From the cell containing the given text, extract its center point as [x, y] coordinate. 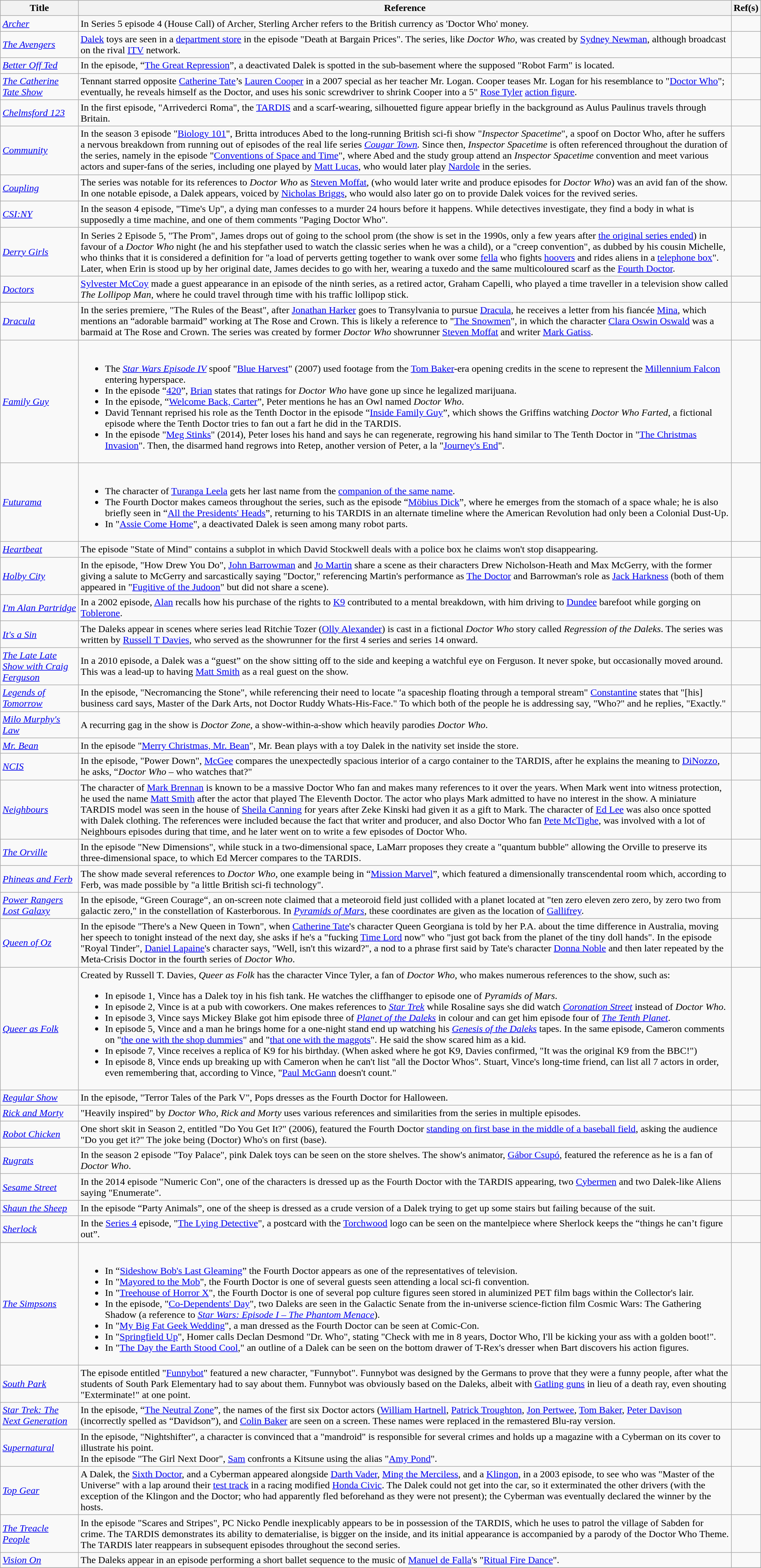
Sherlock [39, 1229]
The Avengers [39, 45]
Better Off Ted [39, 65]
Reference [405, 8]
Holby City [39, 576]
"Heavily inspired" by Doctor Who, Rick and Morty uses various references and similarities from the series in multiple episodes. [405, 1113]
Neighbours [39, 809]
Shaun the Sheep [39, 1208]
The episode "State of Mind" contains a subplot in which David Stockwell deals with a police box he claims won't stop disappearing. [405, 550]
Rugrats [39, 1161]
Top Gear [39, 1490]
Queen of Oz [39, 943]
The Treacle People [39, 1533]
The Late Late Show with Craig Ferguson [39, 666]
Community [39, 150]
Legends of Tomorrow [39, 698]
Title [39, 8]
The Simpsons [39, 1304]
I'm Alan Partridge [39, 608]
Rick and Morty [39, 1113]
In the episode, “The Great Repression”, a deactivated Dalek is spotted in the sub-basement where the supposed "Robot Farm" is located. [405, 65]
Futurama [39, 502]
Regular Show [39, 1098]
Milo Murphy's Law [39, 725]
Heartbeat [39, 550]
Sesame Street [39, 1187]
The Catherine Tate Show [39, 86]
Archer [39, 24]
It's a Sin [39, 635]
Chelmsford 123 [39, 113]
In the episode, "Terror Tales of the Park V", Pops dresses as the Fourth Doctor for Halloween. [405, 1098]
Robot Chicken [39, 1134]
Power Rangers Lost Galaxy [39, 905]
Dracula [39, 321]
In the episode "Merry Christmas, Mr. Bean", Mr. Bean plays with a toy Dalek in the nativity set inside the store. [405, 746]
South Park [39, 1384]
A recurring gag in the show is Doctor Zone, a show-within-a-show which heavily parodies Doctor Who. [405, 725]
Vision On [39, 1560]
The Daleks appear in an episode performing a short ballet sequence to the music of Manuel de Falla's "Ritual Fire Dance". [405, 1560]
The Orville [39, 853]
Family Guy [39, 401]
CSI:NY [39, 214]
In Series 5 episode 4 (House Call) of Archer, Sterling Archer refers to the British currency as 'Doctor Who' money. [405, 24]
Phineas and Ferb [39, 879]
Star Trek: The Next Generation [39, 1415]
Derry Girls [39, 251]
Mr. Bean [39, 746]
Ref(s) [746, 8]
Supernatural [39, 1448]
NCIS [39, 766]
Coupling [39, 188]
Queer as Folk [39, 1029]
Doctors [39, 289]
